Return (x, y) of the center of cell containing provided text 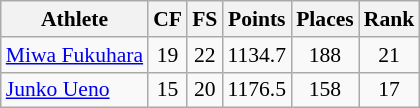
22 (204, 55)
158 (325, 90)
17 (390, 90)
CF (168, 19)
1134.7 (256, 55)
Places (325, 19)
19 (168, 55)
21 (390, 55)
Miwa Fukuhara (74, 55)
188 (325, 55)
15 (168, 90)
1176.5 (256, 90)
20 (204, 90)
Rank (390, 19)
Points (256, 19)
FS (204, 19)
Athlete (74, 19)
Junko Ueno (74, 90)
